Detect which cell encompasses the target text, then output its [x, y] center coordinate. 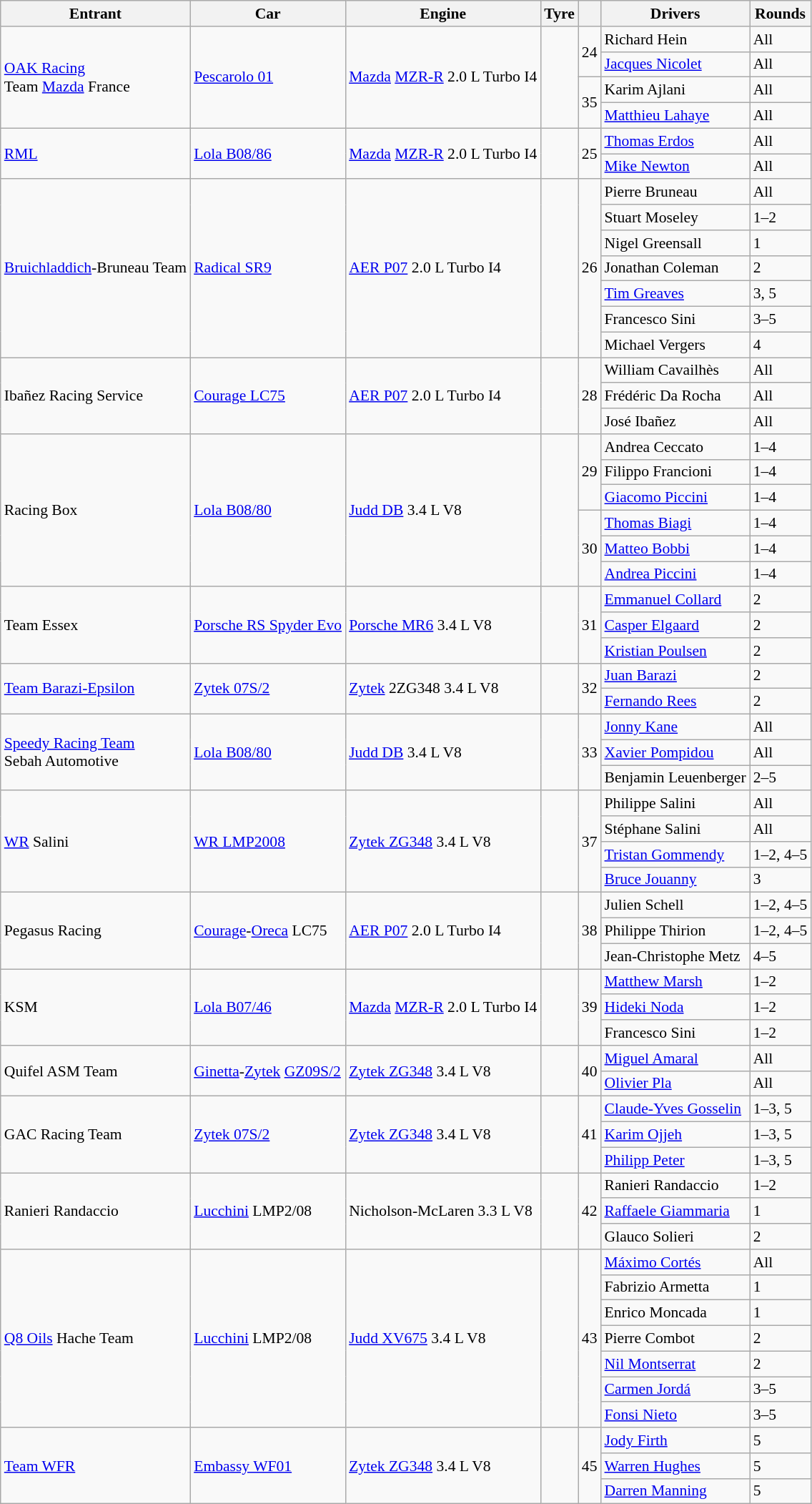
45 [590, 1466]
Q8 Oils Hache Team [96, 1339]
Ibañez Racing Service [96, 396]
Stuart Moseley [675, 217]
Pierre Bruneau [675, 192]
Courage LC75 [267, 396]
Matteo Bobbi [675, 549]
Xavier Pompidou [675, 752]
35 [590, 103]
Philippe Salini [675, 804]
Stéphane Salini [675, 829]
Frédéric Da Rocha [675, 396]
Rounds [781, 14]
Michael Vergers [675, 345]
Bruichladdich-Bruneau Team [96, 269]
Lola B07/46 [267, 1007]
Porsche RS Spyder Evo [267, 625]
Emmanuel Collard [675, 600]
KSM [96, 1007]
Mike Newton [675, 167]
Jean-Christophe Metz [675, 956]
40 [590, 1071]
WR Salini [96, 842]
Andrea Piccini [675, 574]
Miguel Amaral [675, 1058]
Claude-Yves Gosselin [675, 1109]
4–5 [781, 956]
Quifel ASM Team [96, 1071]
Fabrizio Armetta [675, 1287]
Darren Manning [675, 1491]
Team Essex [96, 625]
Filippo Francioni [675, 472]
Jonathan Coleman [675, 268]
OAK Racing Team Mazda France [96, 77]
José Ibañez [675, 421]
Thomas Biagi [675, 524]
Entrant [96, 14]
GAC Racing Team [96, 1134]
Julien Schell [675, 905]
41 [590, 1134]
Team Barazi-Epsilon [96, 688]
3 [781, 880]
39 [590, 1007]
Pierre Combot [675, 1339]
26 [590, 269]
Embassy WF01 [267, 1466]
Giacomo Piccini [675, 498]
30 [590, 549]
Glauco Solieri [675, 1237]
Speedy Racing Team Sebah Automotive [96, 752]
Andrea Ceccato [675, 447]
WR LMP2008 [267, 842]
Tristan Gommendy [675, 855]
29 [590, 472]
Hideki Noda [675, 1008]
38 [590, 931]
Jonny Kane [675, 727]
Richard Hein [675, 39]
4 [781, 345]
RML [96, 153]
43 [590, 1339]
Drivers [675, 14]
24 [590, 51]
Carmen Jordá [675, 1390]
Zytek 2ZG348 3.4 L V8 [443, 688]
Tim Greaves [675, 294]
Jacques Nicolet [675, 64]
Bruce Jouanny [675, 880]
Thomas Erdos [675, 141]
Pegasus Racing [96, 931]
Kristian Poulsen [675, 651]
25 [590, 153]
Philippe Thirion [675, 931]
Porsche MR6 3.4 L V8 [443, 625]
Team WFR [96, 1466]
Courage-Oreca LC75 [267, 931]
Nicholson-McLaren 3.3 L V8 [443, 1211]
Pescarolo 01 [267, 77]
Matthew Marsh [675, 982]
Olivier Pla [675, 1083]
Warren Hughes [675, 1466]
28 [590, 396]
Fonsi Nieto [675, 1415]
Nigel Greensall [675, 243]
William Cavailhès [675, 370]
Tyre [559, 14]
Judd XV675 3.4 L V8 [443, 1339]
Nil Montserrat [675, 1364]
Philipp Peter [675, 1160]
2–5 [781, 778]
Radical SR9 [267, 269]
42 [590, 1211]
31 [590, 625]
Raffaele Giammaria [675, 1211]
Fernando Rees [675, 702]
33 [590, 752]
Juan Barazi [675, 676]
37 [590, 842]
Matthieu Lahaye [675, 116]
Racing Box [96, 511]
Benjamin Leuenberger [675, 778]
Engine [443, 14]
3, 5 [781, 294]
Car [267, 14]
32 [590, 688]
Ginetta-Zytek GZ09S/2 [267, 1071]
Máximo Cortés [675, 1262]
Karim Ojjeh [675, 1135]
Casper Elgaard [675, 625]
Jody Firth [675, 1440]
Enrico Moncada [675, 1313]
Karim Ajlani [675, 90]
Lola B08/86 [267, 153]
